Identify which cell holds the provided text, then report its [X, Y] central coordinate. 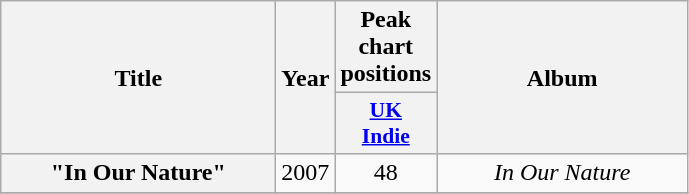
Peak chart positions [386, 47]
Year [306, 78]
UKIndie [386, 124]
2007 [306, 173]
In Our Nature [562, 173]
"In Our Nature" [138, 173]
Album [562, 78]
Title [138, 78]
48 [386, 173]
